From the cell containing the given text, extract its center point as (X, Y) coordinate. 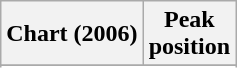
Peakposition (189, 34)
Chart (2006) (72, 34)
